Determine the [X, Y] coordinate at the center of the cell enclosing the given text.  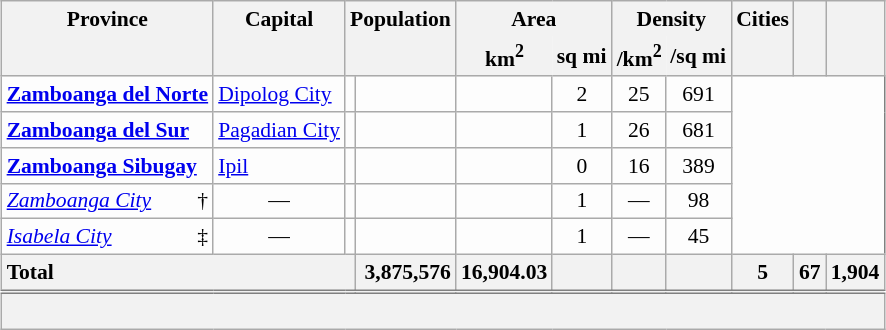
45 [698, 237]
Dipolog City [279, 94]
‡ [202, 237]
389 [698, 165]
Pagadian City [279, 130]
5 [762, 272]
16,904.03 [504, 272]
Total [179, 272]
/sq mi [698, 56]
Isabela City [96, 237]
Zamboanga Sibugay [108, 165]
km2 [504, 56]
/km2 [639, 56]
0 [582, 165]
Zamboanga del Norte [108, 94]
98 [698, 201]
Zamboanga City [96, 201]
67 [810, 272]
681 [698, 130]
3,875,576 [406, 272]
16 [639, 165]
Province [108, 18]
Area [534, 18]
26 [639, 130]
† [202, 201]
691 [698, 94]
1,904 [856, 272]
Density [672, 18]
sq mi [582, 56]
Capital [279, 18]
Ipil [279, 165]
2 [582, 94]
Population [400, 18]
Cities [762, 18]
Zamboanga del Sur [108, 130]
25 [639, 94]
